Scan for the cell matching the given text and deliver its (X, Y) coordinate at center. 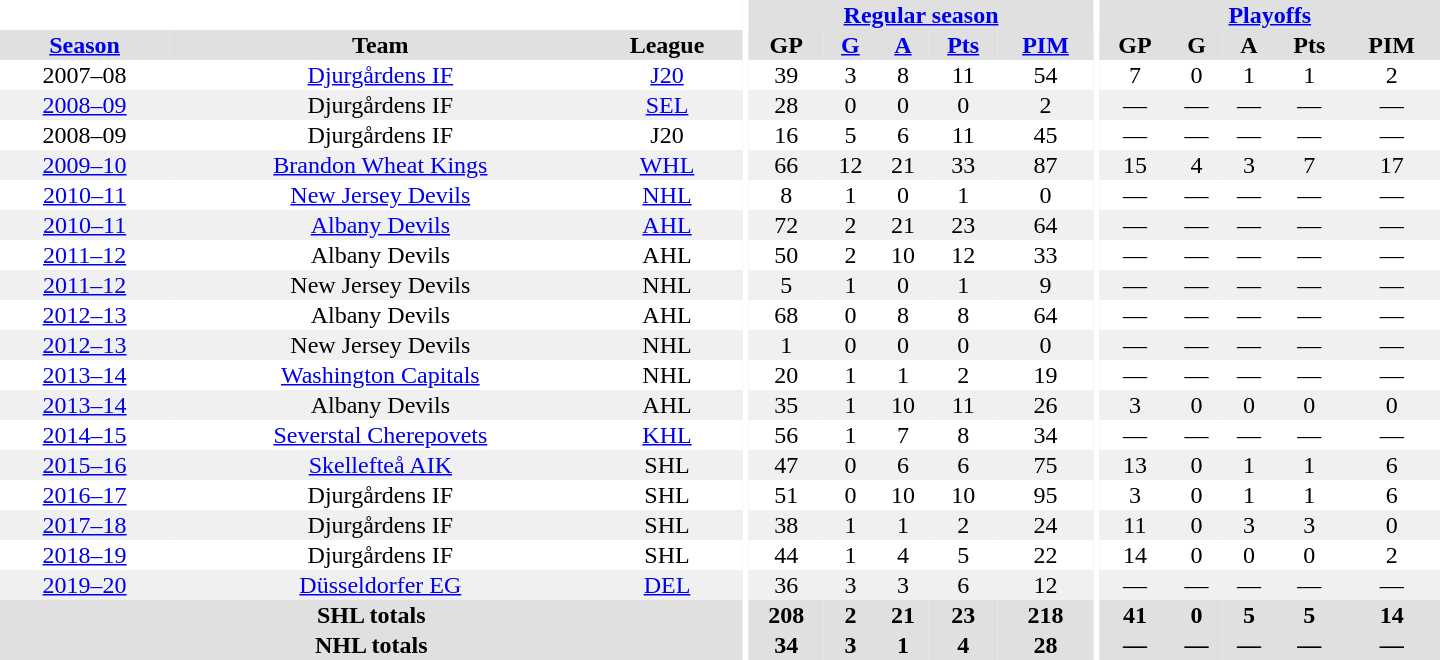
SEL (668, 105)
DEL (668, 585)
44 (786, 555)
68 (786, 315)
2017–18 (84, 525)
2009–10 (84, 165)
Team (380, 45)
2015–16 (84, 465)
2019–20 (84, 585)
35 (786, 405)
Severstal Cherepovets (380, 435)
19 (1046, 375)
Washington Capitals (380, 375)
Regular season (920, 15)
Season (84, 45)
47 (786, 465)
20 (786, 375)
51 (786, 495)
17 (1392, 165)
45 (1046, 135)
2014–15 (84, 435)
66 (786, 165)
38 (786, 525)
218 (1046, 615)
36 (786, 585)
22 (1046, 555)
13 (1136, 465)
Brandon Wheat Kings (380, 165)
56 (786, 435)
26 (1046, 405)
9 (1046, 285)
2007–08 (84, 75)
Playoffs (1270, 15)
50 (786, 255)
2016–17 (84, 495)
72 (786, 225)
2018–19 (84, 555)
SHL totals (372, 615)
Düsseldorfer EG (380, 585)
95 (1046, 495)
WHL (668, 165)
54 (1046, 75)
39 (786, 75)
League (668, 45)
41 (1136, 615)
75 (1046, 465)
208 (786, 615)
NHL totals (372, 645)
15 (1136, 165)
Skellefteå AIK (380, 465)
24 (1046, 525)
87 (1046, 165)
16 (786, 135)
KHL (668, 435)
